Provide the [X, Y] coordinate of the cell's center where the given text is located.  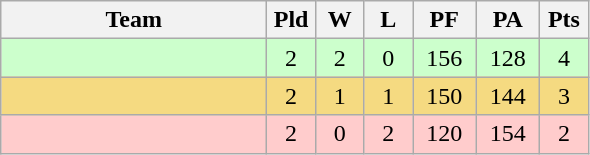
150 [444, 96]
L [388, 20]
Pld [292, 20]
PF [444, 20]
144 [508, 96]
Pts [564, 20]
4 [564, 58]
PA [508, 20]
W [340, 20]
154 [508, 134]
156 [444, 58]
Team [134, 20]
120 [444, 134]
128 [508, 58]
3 [564, 96]
